From the cell containing the given text, extract its center point as [X, Y] coordinate. 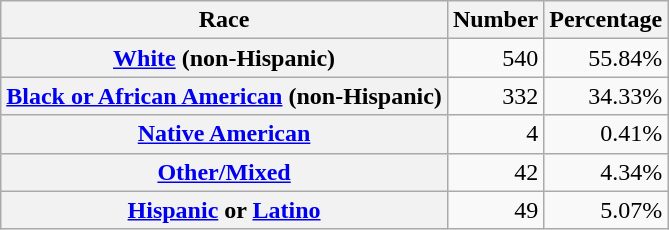
55.84% [606, 58]
0.41% [606, 134]
Black or African American (non-Hispanic) [224, 96]
Native American [224, 134]
5.07% [606, 210]
White (non-Hispanic) [224, 58]
Hispanic or Latino [224, 210]
34.33% [606, 96]
Number [495, 20]
4 [495, 134]
Percentage [606, 20]
4.34% [606, 172]
540 [495, 58]
42 [495, 172]
332 [495, 96]
Race [224, 20]
Other/Mixed [224, 172]
49 [495, 210]
